Return (X, Y) of the center of cell containing provided text 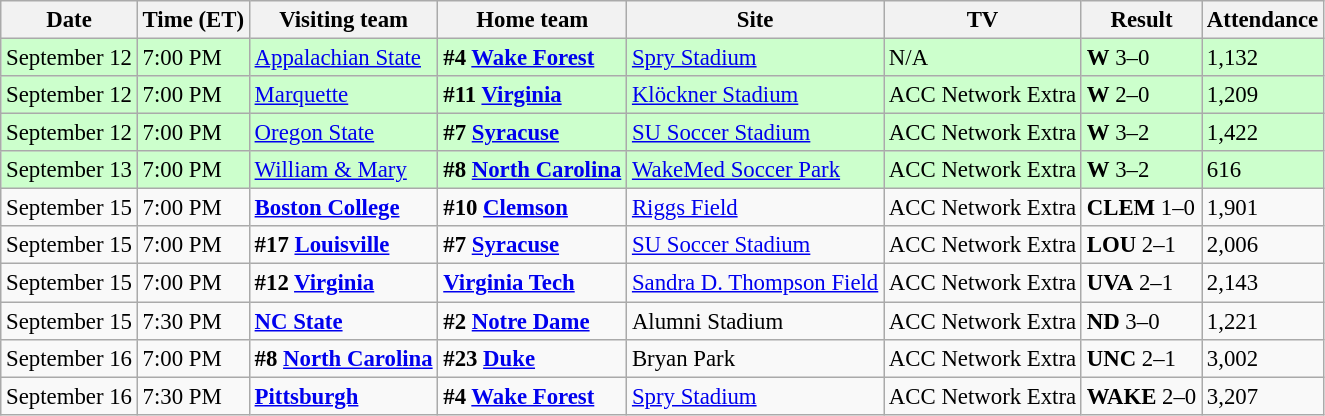
1,132 (1263, 58)
Appalachian State (344, 58)
Sandra D. Thompson Field (756, 283)
UVA 2–1 (1141, 283)
September 13 (69, 170)
#17 Louisville (344, 245)
Site (756, 20)
2,006 (1263, 245)
Visiting team (344, 20)
Result (1141, 20)
Home team (532, 20)
Pittsburgh (344, 396)
LOU 2–1 (1141, 245)
1,209 (1263, 95)
Marquette (344, 95)
#23 Duke (532, 358)
Time (ET) (193, 20)
Boston College (344, 208)
1,422 (1263, 133)
ND 3–0 (1141, 321)
2,143 (1263, 283)
W 3–0 (1141, 58)
CLEM 1–0 (1141, 208)
Attendance (1263, 20)
#2 Notre Dame (532, 321)
William & Mary (344, 170)
Alumni Stadium (756, 321)
616 (1263, 170)
1,221 (1263, 321)
Klöckner Stadium (756, 95)
Oregon State (344, 133)
#10 Clemson (532, 208)
WAKE 2–0 (1141, 396)
1,901 (1263, 208)
Date (69, 20)
UNC 2–1 (1141, 358)
WakeMed Soccer Park (756, 170)
#12 Virginia (344, 283)
N/A (983, 58)
3,002 (1263, 358)
Riggs Field (756, 208)
Virginia Tech (532, 283)
#11 Virginia (532, 95)
W 2–0 (1141, 95)
TV (983, 20)
Bryan Park (756, 358)
3,207 (1263, 396)
NC State (344, 321)
